Find where the given text appears and provide that cell's center as [x, y] coordinate. 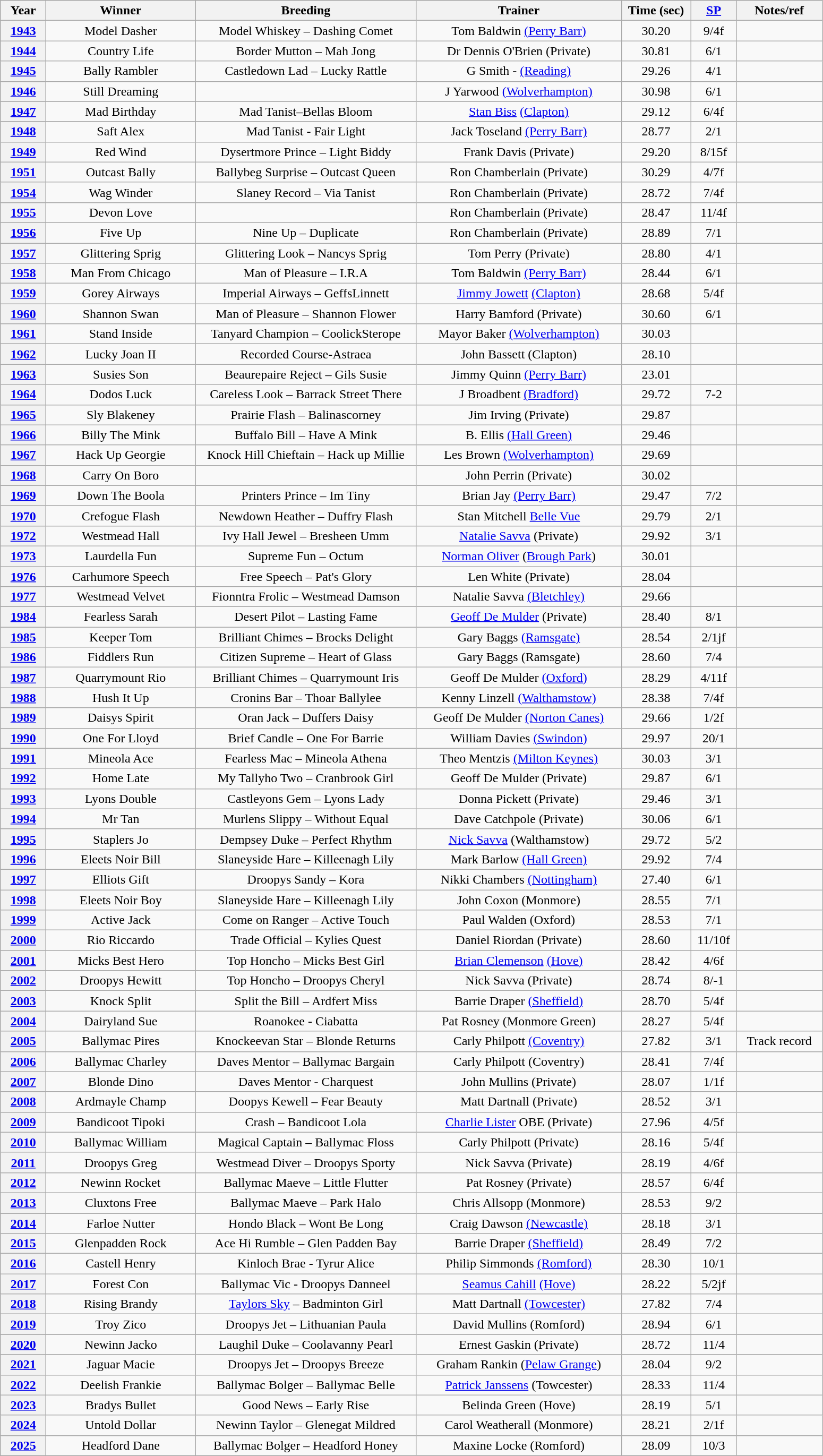
11/10f [714, 940]
10/3 [714, 1445]
Ballymac Maeve – Park Halo [306, 1203]
1995 [23, 839]
2020 [23, 1344]
Bandicoot Tipoki [121, 1122]
2024 [23, 1425]
Droopys Jet – Droopys Breeze [306, 1365]
Hack Up Georgie [121, 455]
Droopys Hewitt [121, 981]
1963 [23, 374]
Model Dasher [121, 31]
Norman Oliver (Brough Park) [519, 556]
1962 [23, 354]
28.70 [656, 1001]
Brilliant Chimes – Brocks Delight [306, 637]
Forest Con [121, 1284]
Daniel Riordan (Private) [519, 940]
Devon Love [121, 212]
Buffalo Bill – Have A Mink [306, 435]
Theo Mentzis (Milton Keynes) [519, 758]
28.68 [656, 294]
1968 [23, 475]
1944 [23, 51]
Castell Henry [121, 1264]
Carhumore Speech [121, 576]
1954 [23, 192]
Newinn Taylor – Glenegat Mildred [306, 1425]
30.01 [656, 556]
28.89 [656, 233]
30.29 [656, 172]
1/2f [714, 718]
2015 [23, 1244]
27.40 [656, 879]
Untold Dollar [121, 1425]
2013 [23, 1203]
Daisys Spirit [121, 718]
2018 [23, 1304]
Brilliant Chimes – Quarrymount Iris [306, 678]
Eleets Noir Boy [121, 900]
Rising Brandy [121, 1304]
29.79 [656, 516]
Desert Pilot – Lasting Fame [306, 617]
28.74 [656, 981]
1992 [23, 778]
Tanyard Champion – CoolickSterope [306, 334]
Fionntra Frolic – Westmead Damson [306, 597]
30.60 [656, 314]
Droopys Greg [121, 1162]
Carol Weatherall (Monmore) [519, 1425]
My Tallyho Two – Cranbrook Girl [306, 778]
Ballymac Maeve – Little Flutter [306, 1183]
1956 [23, 233]
Beaurepaire Reject – Gils Susie [306, 374]
Dempsey Duke – Perfect Rhythm [306, 839]
Quarrymount Rio [121, 678]
John Mullins (Private) [519, 1082]
1996 [23, 859]
8/1 [714, 617]
5/1 [714, 1405]
1967 [23, 455]
1969 [23, 495]
1994 [23, 819]
Mineola Ace [121, 758]
Home Late [121, 778]
28.44 [656, 273]
28.16 [656, 1142]
Ace Hi Rumble – Glen Padden Bay [306, 1244]
1989 [23, 718]
One For Lloyd [121, 738]
Ballybeg Surprise – Outcast Queen [306, 172]
Laughil Duke – Coolavanny Pearl [306, 1344]
Oran Jack – Duffers Daisy [306, 718]
Jimmy Quinn (Perry Barr) [519, 374]
Imperial Airways – GeffsLinnett [306, 294]
Castleyons Gem – Lyons Lady [306, 799]
J Yarwood (Wolverhampton) [519, 91]
29.20 [656, 152]
Glenpadden Rock [121, 1244]
Man of Pleasure – I.R.A [306, 273]
2002 [23, 981]
Harry Bamford (Private) [519, 314]
1964 [23, 395]
Fearless Mac – Mineola Athena [306, 758]
1970 [23, 516]
Dr Dennis O'Brien (Private) [519, 51]
Pat Rosney (Private) [519, 1183]
Split the Bill – Ardfert Miss [306, 1001]
1/1f [714, 1082]
1987 [23, 678]
Daves Mentor - Charquest [306, 1082]
28.29 [656, 678]
William Davies (Swindon) [519, 738]
Tom Perry (Private) [519, 253]
8/-1 [714, 981]
Brian Jay (Perry Barr) [519, 495]
28.07 [656, 1082]
Down The Boola [121, 495]
Les Brown (Wolverhampton) [519, 455]
28.42 [656, 961]
1947 [23, 112]
Susies Son [121, 374]
Troy Zico [121, 1324]
1993 [23, 799]
1949 [23, 152]
Track record [779, 1041]
1958 [23, 273]
Seamus Cahill (Hove) [519, 1284]
1943 [23, 31]
Lucky Joan II [121, 354]
Micks Best Hero [121, 961]
Newinn Jacko [121, 1344]
Doopys Kewell – Fear Beauty [306, 1102]
Hondo Black – Wont Be Long [306, 1223]
Blonde Dino [121, 1082]
1966 [23, 435]
Graham Rankin (Pelaw Grange) [519, 1365]
1998 [23, 900]
29.47 [656, 495]
28.30 [656, 1264]
Hush It Up [121, 698]
Cronins Bar – Thoar Ballylee [306, 698]
28.10 [656, 354]
Ballymac Bolger – Headford Honey [306, 1445]
9/4f [714, 31]
Dave Catchpole (Private) [519, 819]
30.81 [656, 51]
1990 [23, 738]
Stan Biss (Clapton) [519, 112]
Roanokee - Ciabatta [306, 1021]
Craig Dawson (Newcastle) [519, 1223]
1999 [23, 920]
Geoff De Mulder (Oxford) [519, 678]
Len White (Private) [519, 576]
2011 [23, 1162]
29.97 [656, 738]
Newinn Rocket [121, 1183]
2016 [23, 1264]
2022 [23, 1385]
Headford Dane [121, 1445]
Philip Simmonds (Romford) [519, 1264]
Wag Winder [121, 192]
30.06 [656, 819]
23.01 [656, 374]
Billy The Mink [121, 435]
1988 [23, 698]
Five Up [121, 233]
Chris Allsopp (Monmore) [519, 1203]
2001 [23, 961]
2010 [23, 1142]
Farloe Nutter [121, 1223]
Free Speech – Pat's Glory [306, 576]
Staplers Jo [121, 839]
28.27 [656, 1021]
2/1f [714, 1425]
Recorded Course-Astraea [306, 354]
Ivy Hall Jewel – Bresheen Umm [306, 536]
Gorey Airways [121, 294]
28.09 [656, 1445]
Nine Up – Duplicate [306, 233]
Jimmy Jowett (Clapton) [519, 294]
John Bassett (Clapton) [519, 354]
Droopys Sandy – Kora [306, 879]
Laurdella Fun [121, 556]
Good News – Early Rise [306, 1405]
28.18 [656, 1223]
Keeper Tom [121, 637]
Paul Walden (Oxford) [519, 920]
Maxine Locke (Romford) [519, 1445]
2005 [23, 1041]
30.98 [656, 91]
Natalie Savva (Bletchley) [519, 597]
5/2jf [714, 1284]
10/1 [714, 1264]
28.80 [656, 253]
Westmead Diver – Droopys Sporty [306, 1162]
2004 [23, 1021]
Saft Alex [121, 132]
2017 [23, 1284]
Come on Ranger – Active Touch [306, 920]
27.96 [656, 1122]
28.22 [656, 1284]
20/1 [714, 738]
Knock Hill Chieftain – Hack up Millie [306, 455]
Man From Chicago [121, 273]
G Smith - (Reading) [519, 71]
J Broadbent (Bradford) [519, 395]
Castledown Lad – Lucky Rattle [306, 71]
Ardmayle Champ [121, 1102]
1976 [23, 576]
28.21 [656, 1425]
Dysertmore Prince – Light Biddy [306, 152]
1946 [23, 91]
8/15f [714, 152]
Lyons Double [121, 799]
Citizen Supreme – Heart of Glass [306, 657]
Ballymac Vic - Droopys Danneel [306, 1284]
Model Whiskey – Dashing Comet [306, 31]
Magical Captain – Ballymac Floss [306, 1142]
1977 [23, 597]
Brief Candle – One For Barrie [306, 738]
2014 [23, 1223]
1948 [23, 132]
Top Honcho – Droopys Cheryl [306, 981]
Westmead Velvet [121, 597]
Printers Prince – Im Tiny [306, 495]
Westmead Hall [121, 536]
2012 [23, 1183]
7-2 [714, 395]
Jaguar Macie [121, 1365]
1959 [23, 294]
B. Ellis (Hall Green) [519, 435]
Prairie Flash – Balinascorney [306, 415]
Stand Inside [121, 334]
Ballymac Pires [121, 1041]
2021 [23, 1365]
Active Jack [121, 920]
Matt Dartnall (Towcester) [519, 1304]
Red Wind [121, 152]
4/11f [714, 678]
Nikki Chambers (Nottingham) [519, 879]
1991 [23, 758]
Mad Tanist - Fair Light [306, 132]
Kenny Linzell (Walthamstow) [519, 698]
2006 [23, 1061]
2023 [23, 1405]
Elliots Gift [121, 879]
Mark Barlow (Hall Green) [519, 859]
Careless Look – Barrack Street There [306, 395]
Shannon Swan [121, 314]
28.52 [656, 1102]
2000 [23, 940]
Cluxtons Free [121, 1203]
29.69 [656, 455]
28.94 [656, 1324]
Taylors Sky – Badminton Girl [306, 1304]
Daves Mentor – Ballymac Bargain [306, 1061]
Mad Tanist–Bellas Bloom [306, 112]
Crefogue Flash [121, 516]
Knockeevan Star – Blonde Returns [306, 1041]
28.57 [656, 1183]
1945 [23, 71]
2025 [23, 1445]
28.33 [656, 1385]
Fearless Sarah [121, 617]
Ballymac William [121, 1142]
SP [714, 11]
4/5f [714, 1122]
Nick Savva (Walthamstow) [519, 839]
Eleets Noir Bill [121, 859]
Mr Tan [121, 819]
Glittering Look – Nancys Sprig [306, 253]
1951 [23, 172]
30.02 [656, 475]
1965 [23, 415]
1955 [23, 212]
Ballymac Bolger – Ballymac Belle [306, 1385]
Natalie Savva (Private) [519, 536]
28.54 [656, 637]
Geoff De Mulder (Norton Canes) [519, 718]
Bally Rambler [121, 71]
Supreme Fun – Octum [306, 556]
Jack Toseland (Perry Barr) [519, 132]
Bradys Bullet [121, 1405]
Matt Dartnall (Private) [519, 1102]
4/7f [714, 172]
Trainer [519, 11]
Border Mutton – Mah Jong [306, 51]
2019 [23, 1324]
Murlens Slippy – Without Equal [306, 819]
Breeding [306, 11]
2009 [23, 1122]
29.26 [656, 71]
Deelish Frankie [121, 1385]
Donna Pickett (Private) [519, 799]
1984 [23, 617]
Brian Clemenson (Hove) [519, 961]
Fiddlers Run [121, 657]
29.12 [656, 112]
Carry On Boro [121, 475]
Jim Irving (Private) [519, 415]
Mayor Baker (Wolverhampton) [519, 334]
28.55 [656, 900]
Dodos Luck [121, 395]
John Coxon (Monmore) [519, 900]
Time (sec) [656, 11]
Outcast Bally [121, 172]
2008 [23, 1102]
Belinda Green (Hove) [519, 1405]
Knock Split [121, 1001]
Charlie Lister OBE (Private) [519, 1122]
Mad Birthday [121, 112]
Patrick Janssens (Towcester) [519, 1385]
Frank Davis (Private) [519, 152]
11/4f [714, 212]
Trade Official – Kylies Quest [306, 940]
28.49 [656, 1244]
Winner [121, 11]
28.47 [656, 212]
Droopys Jet – Lithuanian Paula [306, 1324]
Newdown Heather – Duffry Flash [306, 516]
28.38 [656, 698]
Stan Mitchell Belle Vue [519, 516]
Crash – Bandicoot Lola [306, 1122]
1997 [23, 879]
Sly Blakeney [121, 415]
Year [23, 11]
2003 [23, 1001]
1973 [23, 556]
Slaney Record – Via Tanist [306, 192]
Kinloch Brae - Tyrur Alice [306, 1264]
Ballymac Charley [121, 1061]
Pat Rosney (Monmore Green) [519, 1021]
Dairyland Sue [121, 1021]
1972 [23, 536]
Country Life [121, 51]
Rio Riccardo [121, 940]
28.41 [656, 1061]
Top Honcho – Micks Best Girl [306, 961]
John Perrin (Private) [519, 475]
1986 [23, 657]
30.20 [656, 31]
Glittering Sprig [121, 253]
28.77 [656, 132]
1960 [23, 314]
5/2 [714, 839]
David Mullins (Romford) [519, 1324]
1985 [23, 637]
Carly Philpott (Private) [519, 1142]
Still Dreaming [121, 91]
1961 [23, 334]
Man of Pleasure – Shannon Flower [306, 314]
Notes/ref [779, 11]
1957 [23, 253]
28.40 [656, 617]
2007 [23, 1082]
Ernest Gaskin (Private) [519, 1344]
2/1jf [714, 637]
